Scan for the cell matching the given text and deliver its [X, Y] coordinate at center. 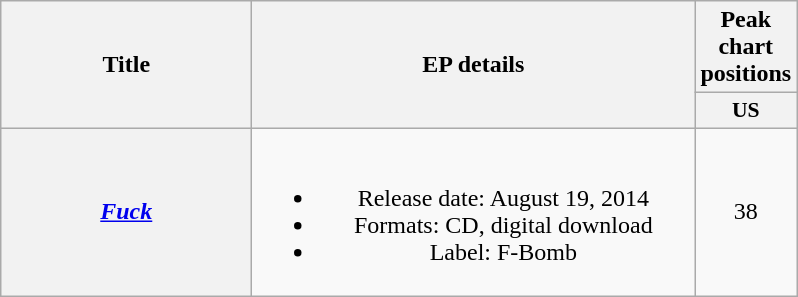
Fuck [126, 212]
Peak chart positions [746, 47]
US [746, 111]
EP details [474, 65]
38 [746, 212]
Release date: August 19, 2014Formats: CD, digital downloadLabel: F-Bomb [474, 212]
Title [126, 65]
